Provide the (X, Y) coordinate of the cell's center where the given text is located.  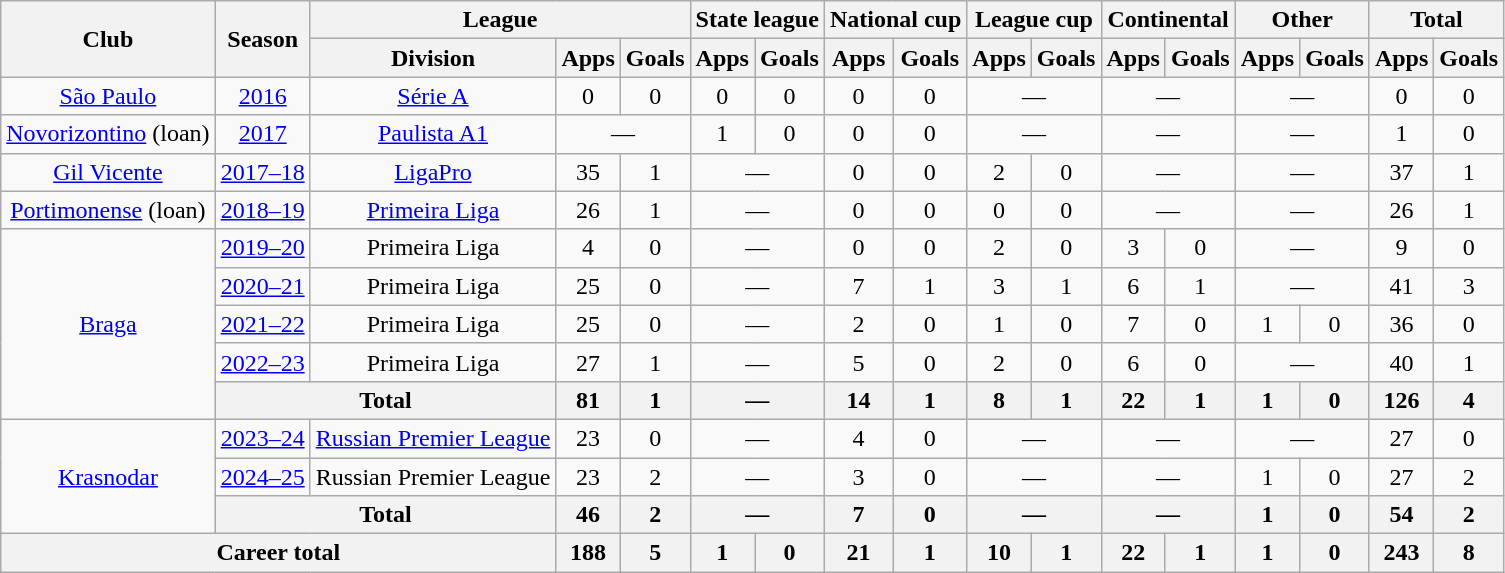
League cup (1034, 20)
2019–20 (262, 248)
Krasnodar (108, 476)
2022–23 (262, 362)
126 (1401, 400)
2017–18 (262, 172)
Paulista A1 (433, 134)
Career total (278, 553)
Braga (108, 324)
2024–25 (262, 477)
36 (1401, 324)
81 (588, 400)
Novorizontino (loan) (108, 134)
São Paulo (108, 96)
Série A (433, 96)
37 (1401, 172)
2021–22 (262, 324)
2016 (262, 96)
Club (108, 39)
Season (262, 39)
54 (1401, 515)
10 (999, 553)
Other (1302, 20)
2017 (262, 134)
46 (588, 515)
188 (588, 553)
League (500, 20)
2023–24 (262, 438)
9 (1401, 248)
Portimonense (loan) (108, 210)
Continental (1168, 20)
Gil Vicente (108, 172)
LigaPro (433, 172)
14 (858, 400)
State league (757, 20)
41 (1401, 286)
40 (1401, 362)
21 (858, 553)
243 (1401, 553)
2018–19 (262, 210)
2020–21 (262, 286)
Division (433, 58)
National cup (895, 20)
35 (588, 172)
